Scan for the cell matching the given text and deliver its [x, y] coordinate at center. 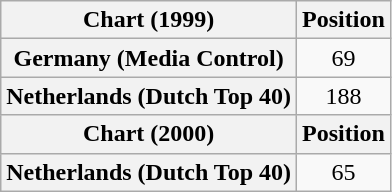
65 [344, 172]
188 [344, 96]
69 [344, 58]
Chart (1999) [149, 20]
Chart (2000) [149, 134]
Germany (Media Control) [149, 58]
